Provide the (x, y) coordinate of the cell's center where the given text is located.  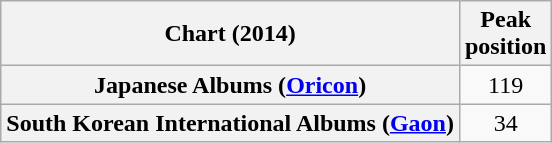
34 (505, 123)
Japanese Albums (Oricon) (230, 85)
Chart (2014) (230, 34)
South Korean International Albums (Gaon) (230, 123)
119 (505, 85)
Peakposition (505, 34)
